Identify which cell holds the provided text, then report its [X, Y] central coordinate. 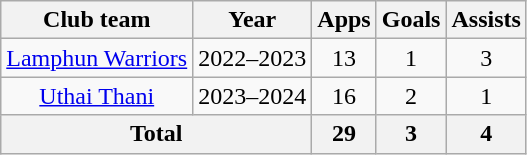
Total [156, 134]
2 [411, 96]
Uthai Thani [97, 96]
Lamphun Warriors [97, 58]
29 [344, 134]
Goals [411, 20]
Assists [486, 20]
2023–2024 [252, 96]
16 [344, 96]
Year [252, 20]
Club team [97, 20]
2022–2023 [252, 58]
13 [344, 58]
4 [486, 134]
Apps [344, 20]
